Locate the cell with the specified text and output its [X, Y] center coordinate. 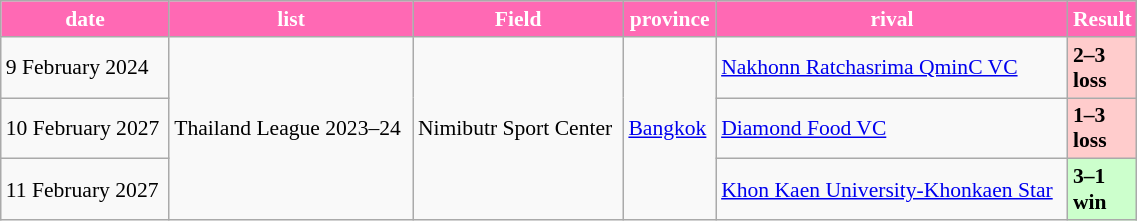
10 February 2027 [85, 128]
Diamond Food VC [892, 128]
list [291, 19]
Nakhonn Ratchasrima QminC VC [892, 68]
date [85, 19]
11 February 2027 [85, 190]
1–3 loss [1102, 128]
Bangkok [670, 128]
rival [892, 19]
2–3 loss [1102, 68]
9 February 2024 [85, 68]
3–1 win [1102, 190]
Result [1102, 19]
Nimibutr Sport Center [518, 128]
Field [518, 19]
Thailand League 2023–24 [291, 128]
Khon Kaen University-Khonkaen Star [892, 190]
province [670, 19]
